Extract the [X, Y] coordinate from the center of the cell holding the provided text.  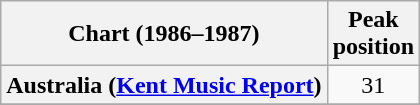
Chart (1986–1987) [164, 34]
Australia (Kent Music Report) [164, 85]
31 [373, 85]
Peakposition [373, 34]
